Determine the [X, Y] coordinate at the center of the cell enclosing the given text.  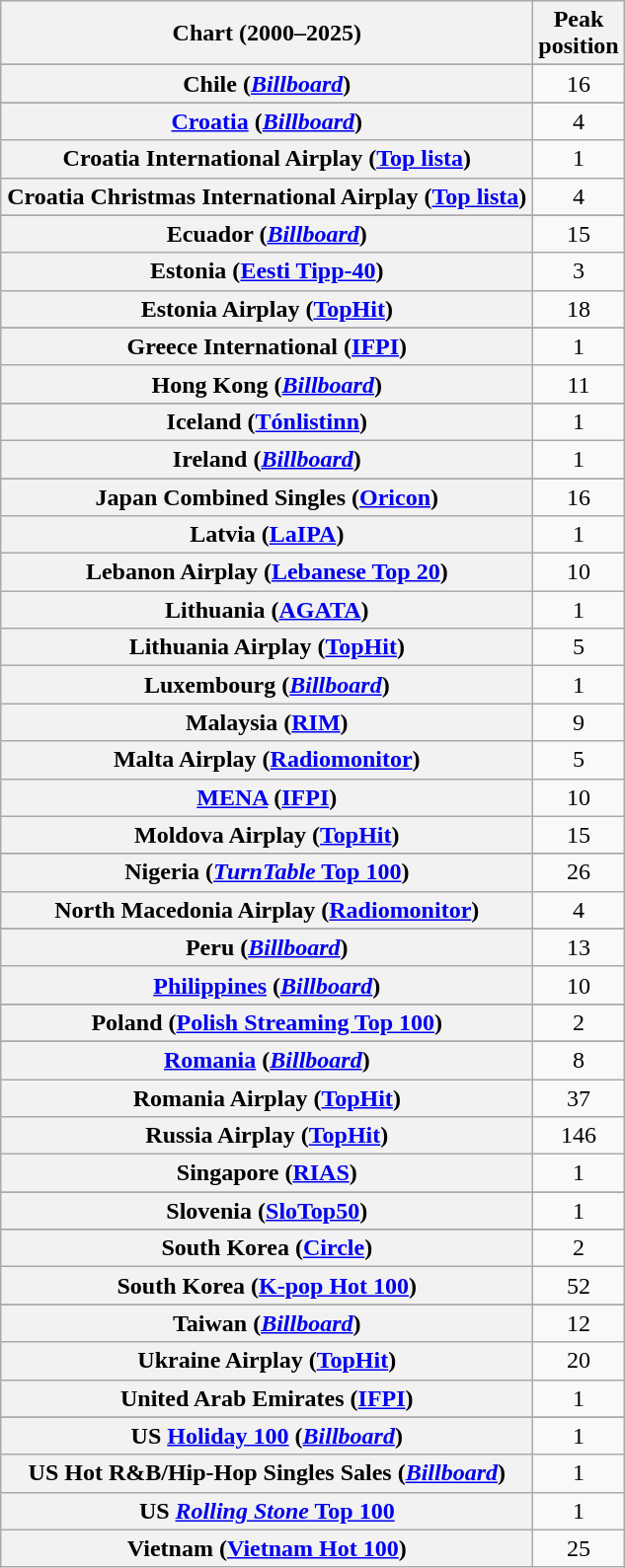
Taiwan (Billboard) [267, 1323]
Malaysia (RIM) [267, 722]
Ecuador (Billboard) [267, 234]
26 [579, 872]
Poland (Polish Streaming Top 100) [267, 1022]
Peakposition [579, 34]
Croatia Christmas International Airplay (Top lista) [267, 196]
Singapore (RIAS) [267, 1173]
US Rolling Stone Top 100 [267, 1511]
37 [579, 1098]
Nigeria (TurnTable Top 100) [267, 872]
Slovenia (SloTop50) [267, 1211]
Moldova Airplay (TopHit) [267, 835]
9 [579, 722]
Lithuania (AGATA) [267, 610]
US Holiday 100 (Billboard) [267, 1436]
South Korea (Circle) [267, 1248]
Ukraine Airplay (TopHit) [267, 1361]
Philippines (Billboard) [267, 985]
8 [579, 1060]
Romania Airplay (TopHit) [267, 1098]
Japan Combined Singles (Oricon) [267, 496]
18 [579, 309]
3 [579, 271]
52 [579, 1286]
Lithuania Airplay (TopHit) [267, 647]
Greece International (IFPI) [267, 346]
Malta Airplay (Radiomonitor) [267, 760]
25 [579, 1548]
Lebanon Airplay (Lebanese Top 20) [267, 572]
Estonia (Eesti Tipp-40) [267, 271]
11 [579, 384]
US Hot R&B/Hip-Hop Singles Sales (Billboard) [267, 1473]
South Korea (K-pop Hot 100) [267, 1286]
Latvia (LaIPA) [267, 535]
12 [579, 1323]
Ireland (Billboard) [267, 459]
MENA (IFPI) [267, 797]
Chile (Billboard) [267, 84]
Peru (Billboard) [267, 947]
146 [579, 1136]
Iceland (Tónlistinn) [267, 421]
Croatia (Billboard) [267, 121]
Luxembourg (Billboard) [267, 685]
Russia Airplay (TopHit) [267, 1136]
Chart (2000–2025) [267, 34]
13 [579, 947]
Romania (Billboard) [267, 1060]
20 [579, 1361]
North Macedonia Airplay (Radiomonitor) [267, 910]
Vietnam (Vietnam Hot 100) [267, 1548]
Croatia International Airplay (Top lista) [267, 159]
United Arab Emirates (IFPI) [267, 1398]
Estonia Airplay (TopHit) [267, 309]
Hong Kong (Billboard) [267, 384]
